Pinpoint the cell where the given text exists, returning its [X, Y] midpoint coordinate. 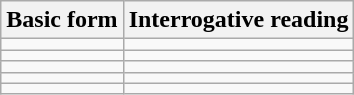
Basic form [62, 20]
Interrogative reading [238, 20]
